Scan for the cell matching the given text and deliver its [x, y] coordinate at center. 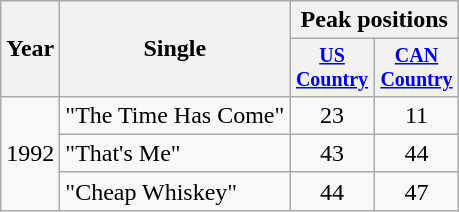
Single [175, 49]
11 [416, 115]
Year [30, 49]
Peak positions [374, 20]
"That's Me" [175, 153]
47 [416, 191]
"The Time Has Come" [175, 115]
CANCountry [416, 68]
1992 [30, 153]
"Cheap Whiskey" [175, 191]
23 [332, 115]
USCountry [332, 68]
43 [332, 153]
